From the cell containing the given text, extract its center point as [X, Y] coordinate. 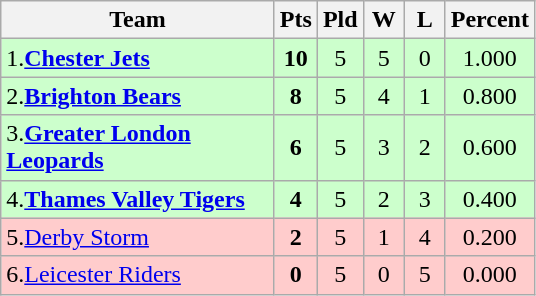
0.400 [490, 199]
0.600 [490, 148]
8 [296, 96]
Team [138, 20]
5.Derby Storm [138, 237]
0.800 [490, 96]
W [384, 20]
Pts [296, 20]
1.000 [490, 58]
Pld [340, 20]
0.000 [490, 275]
1.Chester Jets [138, 58]
3.Greater London Leopards [138, 148]
0.200 [490, 237]
6.Leicester Riders [138, 275]
4.Thames Valley Tigers [138, 199]
L [424, 20]
10 [296, 58]
6 [296, 148]
Percent [490, 20]
2.Brighton Bears [138, 96]
